Provide the (X, Y) coordinate of the cell's center where the given text is located.  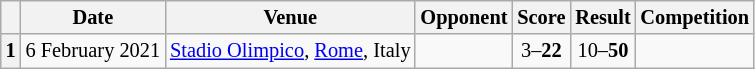
Venue (290, 17)
Competition (695, 17)
Opponent (464, 17)
6 February 2021 (93, 51)
10–50 (602, 51)
Result (602, 17)
Score (541, 17)
Stadio Olimpico, Rome, Italy (290, 51)
3–22 (541, 51)
Date (93, 17)
1 (11, 51)
